Find where the given text appears and provide that cell's center as [x, y] coordinate. 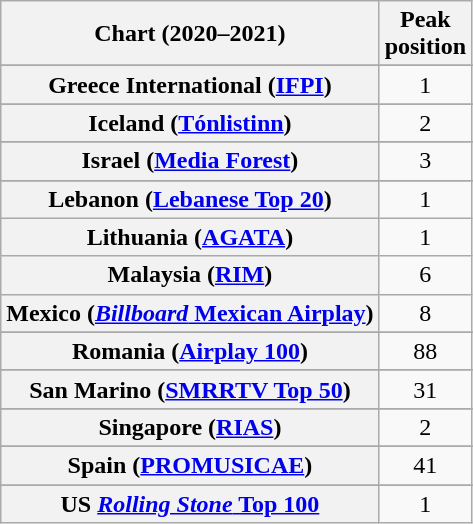
Romania (Airplay 100) [190, 351]
Malaysia (RIM) [190, 275]
Lithuania (AGATA) [190, 237]
Peakposition [425, 34]
Spain (PROMUSICAE) [190, 465]
3 [425, 161]
Mexico (Billboard Mexican Airplay) [190, 313]
Iceland (Tónlistinn) [190, 123]
US Rolling Stone Top 100 [190, 503]
8 [425, 313]
31 [425, 389]
Israel (Media Forest) [190, 161]
88 [425, 351]
Chart (2020–2021) [190, 34]
41 [425, 465]
Lebanon (Lebanese Top 20) [190, 199]
San Marino (SMRRTV Top 50) [190, 389]
Greece International (IFPI) [190, 85]
Singapore (RIAS) [190, 427]
6 [425, 275]
